From the cell containing the given text, extract its center point as (x, y) coordinate. 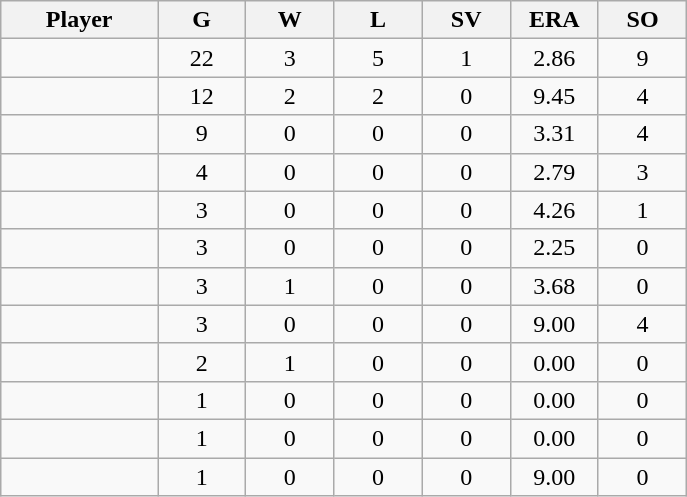
G (202, 20)
SO (642, 20)
3.31 (554, 134)
4.26 (554, 210)
Player (80, 20)
W (290, 20)
2.79 (554, 172)
2.86 (554, 58)
22 (202, 58)
5 (378, 58)
12 (202, 96)
SV (466, 20)
9.45 (554, 96)
L (378, 20)
ERA (554, 20)
3.68 (554, 286)
2.25 (554, 248)
